Pinpoint the cell where the given text exists, returning its [x, y] midpoint coordinate. 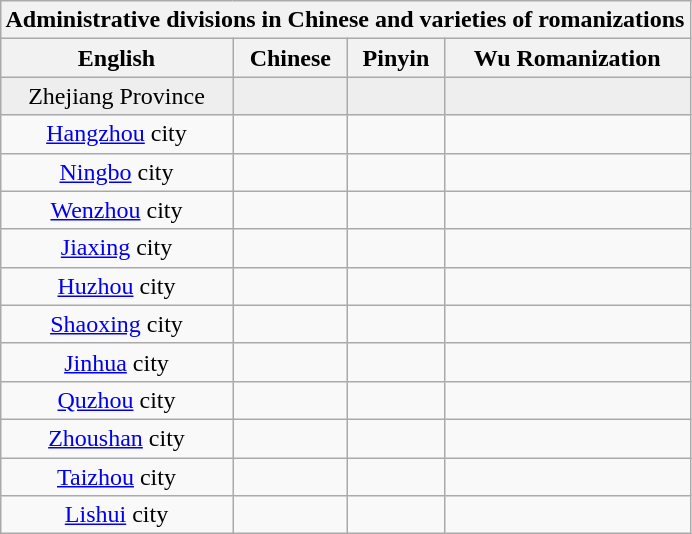
Hangzhou city [116, 134]
Jiaxing city [116, 248]
Wenzhou city [116, 210]
Taizhou city [116, 477]
Lishui city [116, 515]
Chinese [290, 58]
Zhoushan city [116, 438]
English [116, 58]
Administrative divisions in Chinese and varieties of romanizations [345, 20]
Ningbo city [116, 172]
Shaoxing city [116, 324]
Huzhou city [116, 286]
Quzhou city [116, 400]
Jinhua city [116, 362]
Zhejiang Province [116, 96]
Wu Romanization [567, 58]
Pinyin [396, 58]
